Capture the cell that displays the provided text and extract its [X, Y] central coordinate. 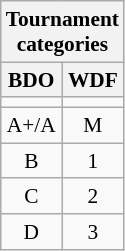
Tournament categories [62, 32]
M [93, 126]
BDO [32, 80]
3 [93, 232]
2 [93, 197]
D [32, 232]
WDF [93, 80]
1 [93, 161]
C [32, 197]
B [32, 161]
A+/A [32, 126]
